From the cell containing the given text, extract its center point as [x, y] coordinate. 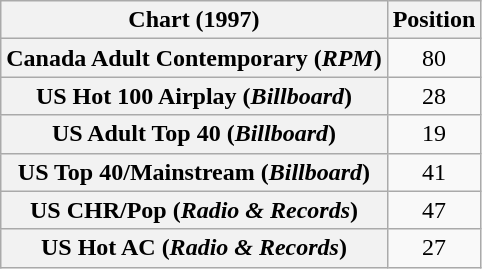
41 [434, 172]
US Hot AC (Radio & Records) [194, 248]
19 [434, 134]
US Adult Top 40 (Billboard) [194, 134]
US Hot 100 Airplay (Billboard) [194, 96]
Canada Adult Contemporary (RPM) [194, 58]
Chart (1997) [194, 20]
US Top 40/Mainstream (Billboard) [194, 172]
Position [434, 20]
US CHR/Pop (Radio & Records) [194, 210]
27 [434, 248]
80 [434, 58]
47 [434, 210]
28 [434, 96]
